Search for the cell housing the specified text and yield its (X, Y) center coordinate. 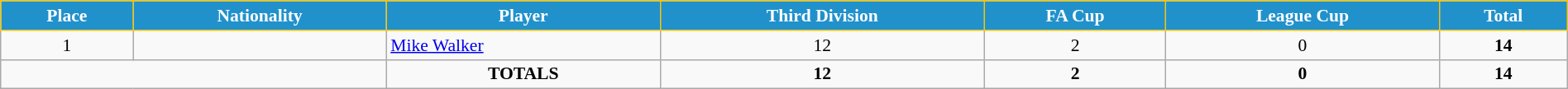
FA Cup (1075, 16)
TOTALS (523, 74)
Nationality (260, 16)
Place (67, 16)
Total (1503, 16)
Third Division (822, 16)
League Cup (1303, 16)
Player (523, 16)
1 (67, 45)
Mike Walker (523, 45)
